Pinpoint the cell where the given text exists, returning its [x, y] midpoint coordinate. 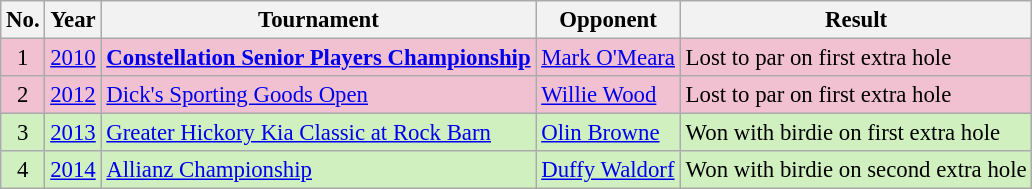
2014 [73, 170]
1 [23, 58]
Willie Wood [608, 95]
Won with birdie on first extra hole [856, 133]
Tournament [318, 20]
2010 [73, 58]
4 [23, 170]
Allianz Championship [318, 170]
2 [23, 95]
Constellation Senior Players Championship [318, 58]
Duffy Waldorf [608, 170]
2013 [73, 133]
Result [856, 20]
Greater Hickory Kia Classic at Rock Barn [318, 133]
Dick's Sporting Goods Open [318, 95]
2012 [73, 95]
Olin Browne [608, 133]
Opponent [608, 20]
3 [23, 133]
Won with birdie on second extra hole [856, 170]
Year [73, 20]
No. [23, 20]
Mark O'Meara [608, 58]
